Return the (x, y) coordinate for the center point of the cell that contains the specified text.  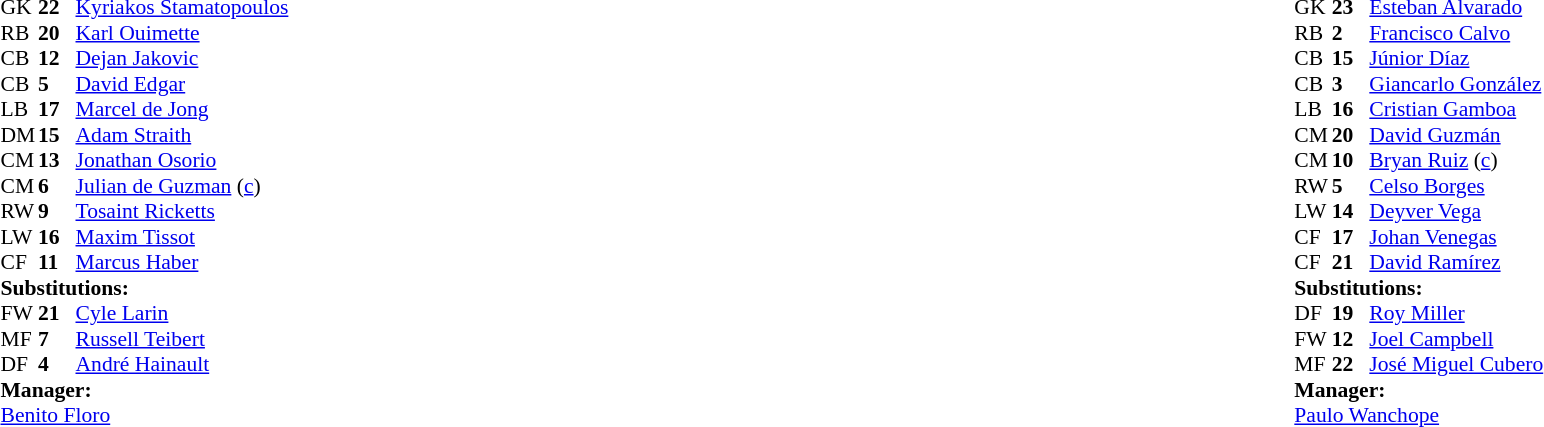
Tosaint Ricketts (182, 211)
Cyle Larin (182, 313)
David Guzmán (1456, 135)
11 (57, 263)
22 (1351, 365)
9 (57, 211)
6 (57, 186)
3 (1351, 84)
19 (1351, 313)
Joel Campbell (1456, 339)
10 (1351, 161)
André Hainault (182, 365)
Cristian Gamboa (1456, 109)
2 (1351, 33)
Russell Teibert (182, 339)
Marcus Haber (182, 263)
Francisco Calvo (1456, 33)
7 (57, 339)
14 (1351, 211)
DM (19, 135)
David Edgar (182, 84)
Deyver Vega (1456, 211)
Johan Venegas (1456, 237)
Adam Straith (182, 135)
13 (57, 161)
Dejan Jakovic (182, 59)
Jonathan Osorio (182, 161)
Roy Miller (1456, 313)
Celso Borges (1456, 186)
Giancarlo González (1456, 84)
Marcel de Jong (182, 109)
Maxim Tissot (182, 237)
Bryan Ruiz (c) (1456, 161)
David Ramírez (1456, 263)
4 (57, 365)
Julian de Guzman (c) (182, 186)
Júnior Díaz (1456, 59)
Karl Ouimette (182, 33)
José Miguel Cubero (1456, 365)
